Output the [x, y] coordinate of the center of the cell containing the given text.  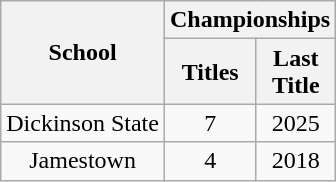
Dickinson State [83, 123]
4 [210, 161]
2025 [296, 123]
School [83, 52]
LastTitle [296, 72]
7 [210, 123]
Titles [210, 72]
2018 [296, 161]
Championships [250, 20]
Jamestown [83, 161]
